Return the (x, y) coordinate for the center point of the cell that contains the specified text.  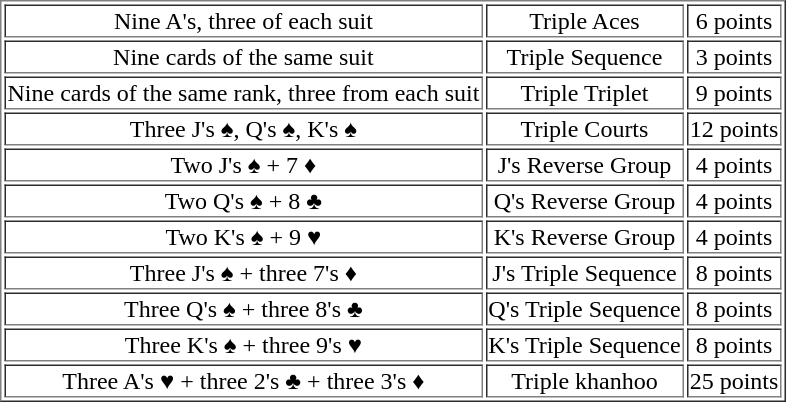
Q's Reverse Group (584, 200)
Three Q's ♠ + three 8's ♣ (243, 308)
J's Triple Sequence (584, 272)
9 points (734, 92)
Q's Triple Sequence (584, 308)
Nine cards of the same suit (243, 56)
Two K's ♠ + 9 ♥ (243, 236)
25 points (734, 380)
12 points (734, 128)
Triple Sequence (584, 56)
Three A's ♥ + three 2's ♣ + three 3's ♦ (243, 380)
Nine A's, three of each suit (243, 20)
Three J's ♠ + three 7's ♦ (243, 272)
Two Q's ♠ + 8 ♣ (243, 200)
Nine cards of the same rank, three from each suit (243, 92)
6 points (734, 20)
K's Triple Sequence (584, 344)
K's Reverse Group (584, 236)
J's Reverse Group (584, 164)
Triple Aces (584, 20)
Three J's ♠, Q's ♠, K's ♠ (243, 128)
Triple Courts (584, 128)
Three K's ♠ + three 9's ♥ (243, 344)
Triple Triplet (584, 92)
Triple khanhoo (584, 380)
3 points (734, 56)
Two J's ♠ + 7 ♦ (243, 164)
